Provide the (x, y) coordinate of the cell's center where the given text is located.  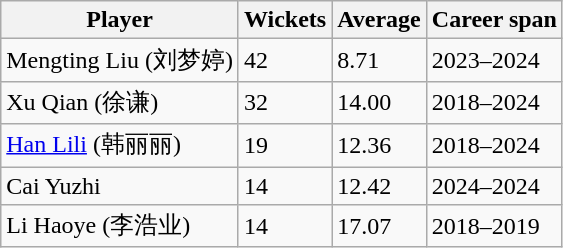
Xu Qian (徐谦) (120, 102)
12.36 (380, 146)
42 (284, 60)
Average (380, 20)
Career span (494, 20)
14.00 (380, 102)
Han Lili (韩丽丽) (120, 146)
Mengting Liu (刘梦婷) (120, 60)
Cai Yuzhi (120, 185)
17.07 (380, 226)
2018–2019 (494, 226)
2024–2024 (494, 185)
32 (284, 102)
Player (120, 20)
8.71 (380, 60)
Li Haoye (李浩业) (120, 226)
Wickets (284, 20)
19 (284, 146)
2023–2024 (494, 60)
12.42 (380, 185)
